Capture the cell that displays the provided text and extract its (x, y) central coordinate. 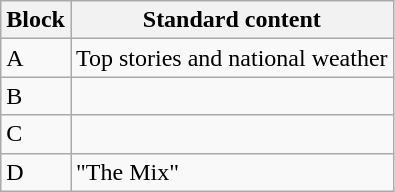
"The Mix" (232, 172)
Top stories and national weather (232, 58)
Block (36, 20)
C (36, 134)
D (36, 172)
A (36, 58)
B (36, 96)
Standard content (232, 20)
